Output the [x, y] coordinate of the center of the cell containing the given text.  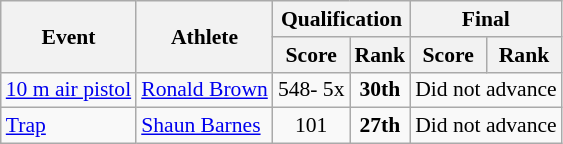
Ronald Brown [204, 90]
Shaun Barnes [204, 126]
548- 5x [312, 90]
Trap [68, 126]
Qualification [342, 19]
101 [312, 126]
Final [486, 19]
27th [380, 126]
30th [380, 90]
Event [68, 36]
Athlete [204, 36]
10 m air pistol [68, 90]
